Pinpoint the cell where the given text exists, returning its [x, y] midpoint coordinate. 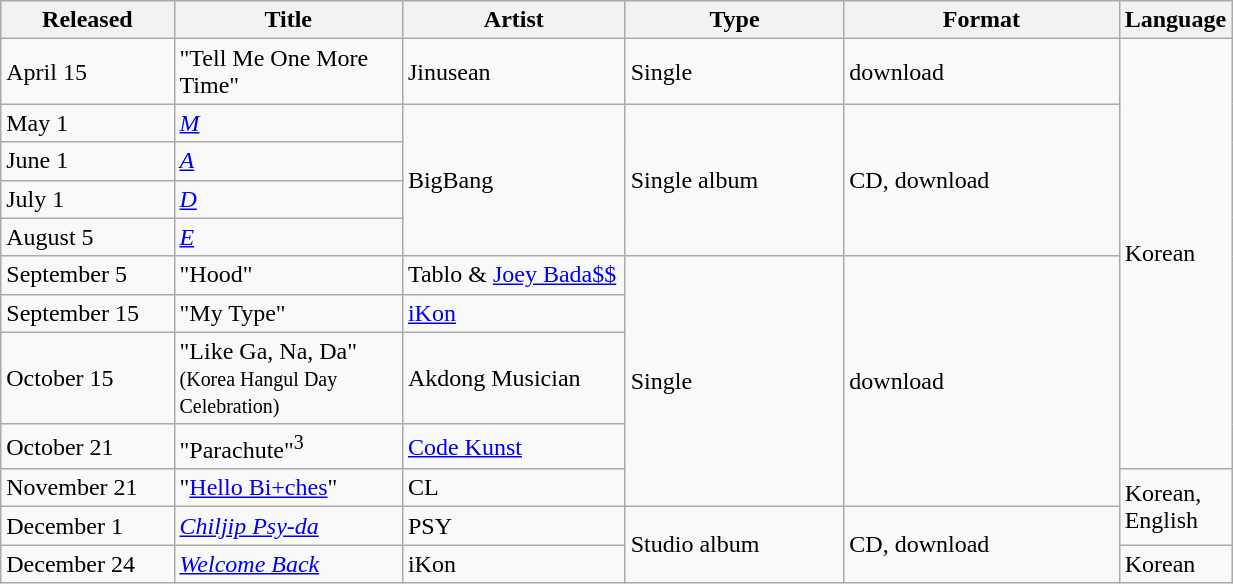
Single album [734, 180]
BigBang [514, 180]
June 1 [88, 161]
Language [1175, 20]
"Tell Me One More Time" [288, 72]
Studio album [734, 545]
Type [734, 20]
November 21 [88, 488]
Korean, English [1175, 507]
D [288, 199]
October 21 [88, 446]
PSY [514, 526]
October 15 [88, 378]
A [288, 161]
Jinusean [514, 72]
May 1 [88, 123]
Format [982, 20]
"Hello Bi+ches" [288, 488]
CL [514, 488]
September 15 [88, 313]
Title [288, 20]
July 1 [88, 199]
E [288, 237]
"My Type" [288, 313]
August 5 [88, 237]
September 5 [88, 275]
M [288, 123]
Akdong Musician [514, 378]
December 24 [88, 564]
"Hood" [288, 275]
Code Kunst [514, 446]
April 15 [88, 72]
Chiljip Psy-da [288, 526]
"Like Ga, Na, Da" (Korea Hangul Day Celebration) [288, 378]
Tablo & Joey Bada$$ [514, 275]
December 1 [88, 526]
Welcome Back [288, 564]
Released [88, 20]
Artist [514, 20]
"Parachute"3 [288, 446]
